Return the [X, Y] coordinate for the center point of the cell that contains the specified text.  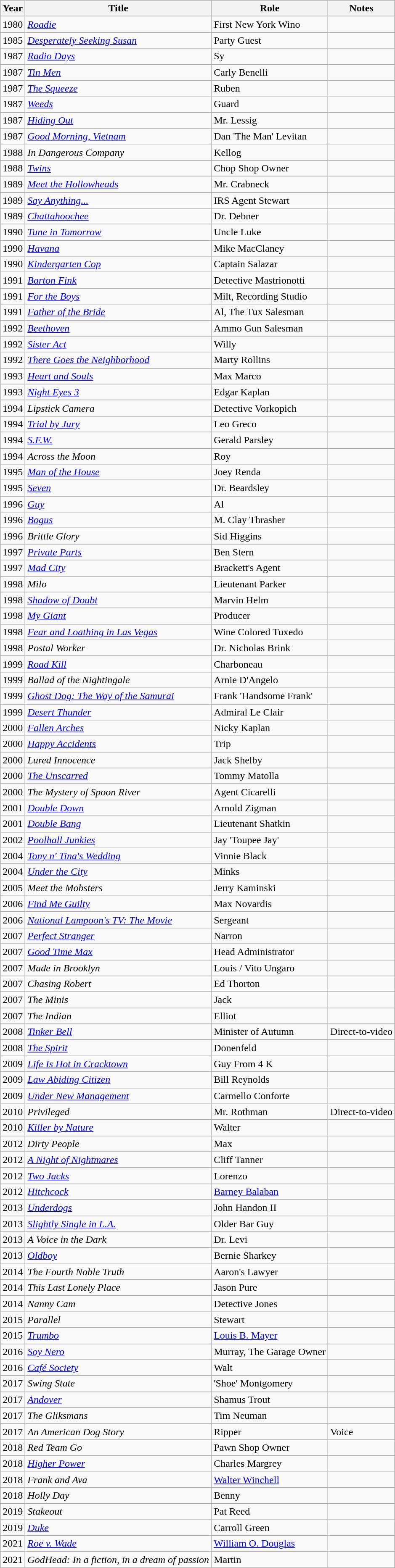
Cliff Tanner [270, 1160]
Postal Worker [119, 648]
Higher Power [119, 1463]
Holly Day [119, 1496]
Road Kill [119, 664]
Al [270, 504]
Dan 'The Man' Levitan [270, 136]
Good Morning, Vietnam [119, 136]
Lipstick Camera [119, 408]
Title [119, 8]
Fear and Loathing in Las Vegas [119, 632]
The Gliksmans [119, 1415]
Underdogs [119, 1208]
Mr. Rothman [270, 1112]
1985 [13, 40]
Narron [270, 936]
Made in Brooklyn [119, 968]
Two Jacks [119, 1176]
This Last Lonely Place [119, 1288]
Ghost Dog: The Way of the Samurai [119, 696]
Dr. Nicholas Brink [270, 648]
The Fourth Noble Truth [119, 1272]
Martin [270, 1560]
GodHead: In a fiction, in a dream of passion [119, 1560]
Marvin Helm [270, 600]
Stewart [270, 1320]
S.F.W. [119, 440]
Shadow of Doubt [119, 600]
Mike MacClaney [270, 248]
Wine Colored Tuxedo [270, 632]
Ben Stern [270, 552]
My Giant [119, 616]
A Night of Nightmares [119, 1160]
Private Parts [119, 552]
Seven [119, 488]
Carroll Green [270, 1528]
Night Eyes 3 [119, 392]
Guard [270, 104]
Barton Fink [119, 280]
An American Dog Story [119, 1431]
Heart and Souls [119, 376]
Double Down [119, 808]
Carmello Conforte [270, 1096]
Gerald Parsley [270, 440]
Frank and Ava [119, 1479]
Frank 'Handsome Frank' [270, 696]
Beethoven [119, 328]
Tin Men [119, 72]
Ed Thorton [270, 984]
Soy Nero [119, 1352]
The Unscarred [119, 776]
Duke [119, 1528]
Jay 'Toupee Jay' [270, 840]
Havana [119, 248]
Parallel [119, 1320]
Father of the Bride [119, 312]
Dirty People [119, 1144]
Sid Higgins [270, 536]
Lorenzo [270, 1176]
For the Boys [119, 296]
Lured Innocence [119, 760]
Radio Days [119, 56]
Happy Accidents [119, 744]
Max Marco [270, 376]
Hiding Out [119, 120]
National Lampoon's TV: The Movie [119, 920]
Murray, The Garage Owner [270, 1352]
Jason Pure [270, 1288]
Pat Reed [270, 1512]
Twins [119, 168]
Jack [270, 1000]
Stakeout [119, 1512]
Benny [270, 1496]
Café Society [119, 1368]
IRS Agent Stewart [270, 200]
Voice [362, 1431]
Elliot [270, 1016]
Charboneau [270, 664]
Kellog [270, 152]
Desert Thunder [119, 712]
Guy [119, 504]
Minks [270, 872]
Andover [119, 1400]
Dr. Beardsley [270, 488]
Trip [270, 744]
Detective Mastrionotti [270, 280]
Walt [270, 1368]
Walter [270, 1128]
Guy From 4 K [270, 1064]
Barney Balaban [270, 1192]
Year [13, 8]
Tommy Matolla [270, 776]
A Voice in the Dark [119, 1240]
Oldboy [119, 1256]
William O. Douglas [270, 1544]
Bogus [119, 520]
Under New Management [119, 1096]
'Shoe' Montgomery [270, 1384]
Lieutenant Parker [270, 584]
Across the Moon [119, 456]
Milt, Recording Studio [270, 296]
Good Time Max [119, 952]
Roe v. Wade [119, 1544]
Shamus Trout [270, 1400]
Tony n' Tina's Wedding [119, 856]
Dr. Levi [270, 1240]
The Spirit [119, 1048]
M. Clay Thrasher [270, 520]
Man of the House [119, 472]
Double Bang [119, 824]
Milo [119, 584]
The Minis [119, 1000]
Find Me Guilty [119, 904]
Vinnie Black [270, 856]
Al, The Tux Salesman [270, 312]
Detective Jones [270, 1304]
Mr. Crabneck [270, 184]
There Goes the Neighborhood [119, 360]
Perfect Stranger [119, 936]
Agent Cicarelli [270, 792]
Fallen Arches [119, 728]
Ripper [270, 1431]
Louis B. Mayer [270, 1336]
Mr. Lessig [270, 120]
Jack Shelby [270, 760]
The Indian [119, 1016]
Sy [270, 56]
Producer [270, 616]
Willy [270, 344]
The Squeeze [119, 88]
Admiral Le Clair [270, 712]
Mad City [119, 568]
Desperately Seeking Susan [119, 40]
Marty Rollins [270, 360]
Say Anything... [119, 200]
Party Guest [270, 40]
Captain Salazar [270, 264]
Arnie D'Angelo [270, 680]
John Handon II [270, 1208]
Tinker Bell [119, 1032]
1980 [13, 24]
Roadie [119, 24]
Sister Act [119, 344]
Chop Shop Owner [270, 168]
Edgar Kaplan [270, 392]
Minister of Autumn [270, 1032]
Roy [270, 456]
Tune in Tomorrow [119, 232]
In Dangerous Company [119, 152]
Killer by Nature [119, 1128]
Swing State [119, 1384]
Charles Margrey [270, 1463]
Older Bar Guy [270, 1224]
Chattahoochee [119, 216]
Ruben [270, 88]
Brackett's Agent [270, 568]
Arnold Zigman [270, 808]
Head Administrator [270, 952]
Leo Greco [270, 424]
Poolhall Junkies [119, 840]
Walter Winchell [270, 1479]
Sergeant [270, 920]
Max [270, 1144]
First New York Wino [270, 24]
Bill Reynolds [270, 1080]
Tim Neuman [270, 1415]
Role [270, 8]
Life Is Hot in Cracktown [119, 1064]
Carly Benelli [270, 72]
Ammo Gun Salesman [270, 328]
Max Novardis [270, 904]
Ballad of the Nightingale [119, 680]
Trial by Jury [119, 424]
Nanny Cam [119, 1304]
Bernie Sharkey [270, 1256]
Red Team Go [119, 1447]
Donenfeld [270, 1048]
Joey Renda [270, 472]
The Mystery of Spoon River [119, 792]
2005 [13, 888]
Chasing Robert [119, 984]
Lieutenant Shatkin [270, 824]
Louis / Vito Ungaro [270, 968]
Pawn Shop Owner [270, 1447]
Meet the Hollowheads [119, 184]
Nicky Kaplan [270, 728]
Notes [362, 8]
Trumbo [119, 1336]
Hitchcock [119, 1192]
Brittle Glory [119, 536]
Weeds [119, 104]
Kindergarten Cop [119, 264]
Uncle Luke [270, 232]
Jerry Kaminski [270, 888]
Dr. Debner [270, 216]
Law Abiding Citizen [119, 1080]
Aaron's Lawyer [270, 1272]
Privileged [119, 1112]
Meet the Mobsters [119, 888]
2002 [13, 840]
Slightly Single in L.A. [119, 1224]
Detective Vorkopich [270, 408]
Under the City [119, 872]
